Search for the cell housing the specified text and yield its [x, y] center coordinate. 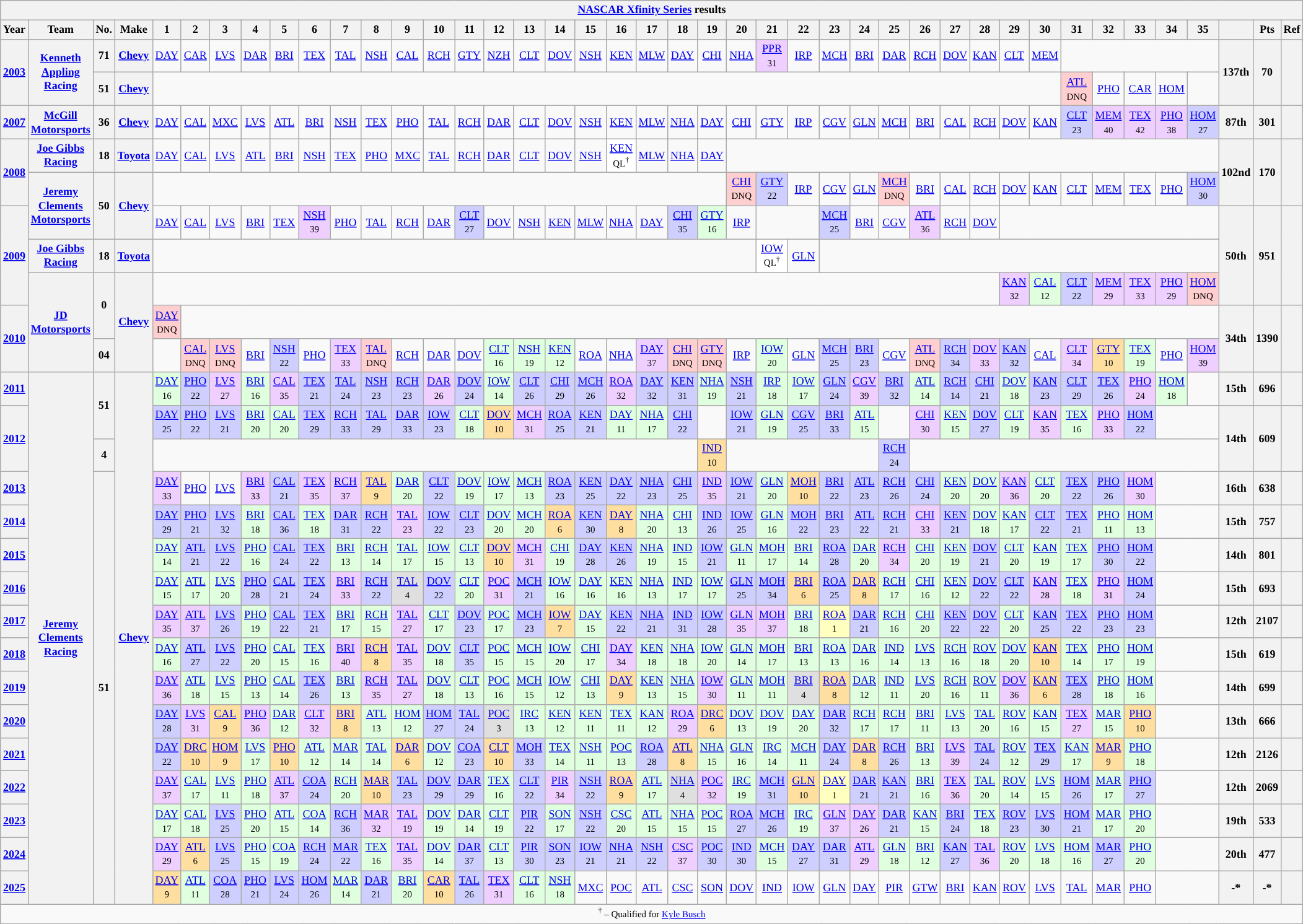
IOW22 [439, 521]
GLN10 [803, 788]
TEX31 [499, 887]
CHI16 [925, 588]
24 [865, 30]
BRI32 [894, 389]
COA19 [284, 854]
SON17 [560, 821]
KAN36 [1014, 489]
71 [104, 56]
PIR22 [529, 821]
LVS39 [955, 754]
RCH21 [894, 521]
CLT27 [470, 222]
ATL23 [865, 489]
BRI4 [803, 688]
ROA6 [560, 521]
ATL22 [865, 521]
No. [104, 30]
NHA4 [683, 788]
DRC10 [195, 754]
KEN20 [955, 489]
PIR34 [560, 788]
ROV [1014, 887]
BRI17 [346, 621]
DOV13 [742, 721]
34th [1236, 338]
DAR37 [470, 854]
KEN26 [621, 555]
DAY33 [167, 489]
801 [1268, 555]
TAL19 [408, 821]
TEX17 [1077, 555]
533 [1268, 821]
PHO29 [1171, 289]
CLT17 [439, 621]
04 [104, 355]
DAY1 [835, 788]
GLN25 [742, 588]
HOM13 [1140, 521]
DAY36 [167, 688]
DAY24 [835, 754]
477 [1268, 854]
ATL11 [195, 887]
50 [104, 206]
KEN30 [590, 521]
CLT18 [470, 422]
ROV14 [1014, 788]
HOM12 [408, 721]
CAR10 [439, 887]
MAR27 [1108, 854]
2019 [15, 688]
CAL35 [284, 389]
RCH15 [376, 621]
IRP18 [772, 389]
HOM39 [1203, 355]
LVS26 [226, 621]
7 [346, 30]
NSH18 [560, 887]
PHO30 [1108, 555]
PHO38 [1171, 122]
LVS32 [226, 521]
MAR32 [376, 821]
POC17 [499, 621]
MOH33 [529, 754]
DOV24 [470, 389]
ROA27 [742, 821]
Team [61, 30]
757 [1268, 521]
GLN24 [835, 389]
ROA29 [683, 721]
Jeremy Clements Racing [61, 638]
CAL12 [1045, 289]
DAY35 [167, 621]
Ref [1292, 30]
13th [1236, 721]
ATL27 [195, 655]
RCH8 [376, 655]
NHA18 [683, 655]
PPR31 [772, 56]
LVS18 [1045, 854]
CSC37 [683, 854]
TEX19 [1140, 355]
ATL29 [865, 854]
12 [499, 30]
MCH20 [529, 521]
137th [1236, 72]
17 [652, 30]
ATL8 [683, 754]
HOM19 [1140, 655]
RCH23 [408, 389]
CHI33 [925, 521]
CLT10 [499, 754]
DOV33 [985, 355]
IND [772, 887]
KEN19 [955, 555]
2009 [15, 256]
CSC [683, 887]
PHO11 [1108, 521]
ROA9 [621, 788]
HOMDNQ [1203, 289]
PHO17 [1108, 655]
2013 [15, 489]
Pts [1268, 30]
27 [955, 30]
DAR26 [439, 389]
KAN21 [894, 788]
MOH34 [772, 588]
KAN35 [1045, 422]
CHI24 [925, 489]
PHO28 [255, 588]
PIR30 [529, 854]
32 [1108, 30]
ATL36 [925, 222]
2025 [15, 887]
2 [195, 30]
BRI11 [925, 721]
MAR9 [1108, 754]
696 [1268, 389]
MCHDNQ [894, 189]
29 [1014, 30]
DAY17 [167, 821]
ROA23 [560, 489]
HOM18 [1171, 389]
LVS27 [226, 389]
TEX28 [1077, 688]
MEM29 [1108, 289]
CSC20 [621, 821]
PHO31 [1108, 588]
MAR [1108, 887]
MOH22 [803, 521]
CAL20 [284, 422]
PHO16 [255, 555]
CAL15 [284, 655]
609 [1268, 438]
GTY10 [1108, 355]
SON [712, 887]
2008 [15, 172]
CHI25 [683, 489]
KAN12 [652, 721]
ATL18 [195, 688]
2015 [15, 555]
GTW [925, 887]
ATL14 [925, 389]
0 [104, 306]
MAR22 [346, 854]
IND30 [742, 854]
GLN19 [772, 422]
2021 [15, 754]
CHI29 [560, 389]
699 [1268, 688]
14 [560, 30]
6 [315, 30]
MCH21 [529, 588]
BRI12 [925, 854]
KEN15 [955, 422]
DOV12 [439, 754]
619 [1268, 655]
9 [408, 30]
16th [1236, 489]
IND26 [712, 521]
RCH36 [346, 821]
IND15 [683, 555]
CGV25 [803, 422]
25 [894, 30]
ROV20 [1014, 854]
DAR29 [470, 788]
2016 [15, 588]
PHO33 [1108, 422]
IOW23 [439, 422]
Year [15, 30]
CAL9 [226, 721]
3 [226, 30]
21 [772, 30]
POC13 [621, 754]
KAN6 [1045, 688]
HOM21 [1077, 821]
LVS21 [226, 422]
HOM24 [1140, 588]
LVSDNQ [226, 355]
70 [1268, 72]
15 [590, 30]
KEN31 [683, 389]
36 [104, 122]
IOW7 [560, 621]
CHI30 [925, 422]
DAY32 [652, 389]
KAN19 [1045, 555]
NSH19 [529, 355]
Make [134, 30]
COA23 [470, 754]
CAL24 [284, 555]
2020 [15, 721]
KAN10 [1045, 655]
MAR15 [1108, 721]
DAYDNQ [167, 322]
ATL13 [376, 721]
KAN28 [1045, 588]
2018 [15, 655]
DAR14 [470, 821]
KEN11 [590, 721]
RCH37 [346, 489]
11 [470, 30]
DAR16 [865, 655]
PHO36 [255, 721]
50th [1236, 256]
ROV23 [1014, 821]
13 [529, 30]
TAL14 [376, 754]
TEX27 [1077, 721]
1 [167, 30]
NHA20 [652, 521]
20th [1236, 854]
ROV16 [1014, 721]
KENQL† [621, 155]
ATL6 [195, 854]
PHO13 [255, 688]
2024 [15, 854]
COA14 [315, 821]
638 [1268, 489]
BRI8 [346, 721]
NSH11 [590, 754]
TAL29 [376, 422]
KEN16 [621, 588]
2014 [15, 521]
TAL4 [408, 588]
DAR32 [835, 721]
GLN20 [772, 489]
170 [1268, 172]
DOV21 [985, 555]
2017 [15, 621]
IND14 [894, 655]
LVS24 [284, 887]
NZH [499, 56]
NSH21 [742, 389]
30 [1045, 30]
POC16 [499, 688]
CLT26 [529, 389]
PHO19 [255, 621]
KEN13 [652, 688]
2069 [1268, 788]
MOH10 [803, 489]
DAY14 [167, 555]
IND31 [683, 621]
16 [621, 30]
CAL36 [284, 521]
2003 [15, 72]
MOH11 [772, 688]
LVS30 [1045, 821]
CHI19 [560, 555]
19th [1236, 821]
MCH23 [529, 621]
GLN37 [835, 821]
ATL21 [195, 555]
IND17 [683, 588]
10 [439, 30]
CHI21 [985, 389]
McGill Motorsports [61, 122]
2126 [1268, 754]
IND35 [712, 489]
IND11 [894, 688]
87th [1236, 122]
PHO26 [1108, 489]
2023 [15, 821]
TEX36 [955, 788]
CLT35 [470, 655]
IOW15 [439, 555]
SON23 [560, 854]
DAY8 [621, 521]
GLN14 [742, 655]
POC [621, 887]
BRI22 [835, 489]
BRI40 [346, 655]
DOV36 [1014, 688]
DOV27 [985, 422]
DOV23 [470, 621]
ROV18 [985, 655]
TEX35 [315, 489]
PHO23 [1108, 621]
CGV39 [865, 389]
MEM40 [1108, 122]
TAL26 [470, 887]
KEN18 [652, 655]
301 [1268, 122]
NHA13 [652, 588]
TAL17 [408, 555]
GLN35 [742, 621]
POC31 [499, 588]
TAL9 [376, 489]
GTY22 [772, 189]
GLN18 [894, 854]
IOW [803, 887]
DAY20 [803, 721]
CAL18 [195, 821]
666 [1268, 721]
35 [1203, 30]
PHO15 [255, 854]
IND10 [712, 455]
2010 [15, 338]
PHO27 [1140, 788]
23 [835, 30]
IOW28 [712, 621]
CHI17 [590, 655]
GTYDNQ [712, 355]
RCH20 [346, 788]
LVS17 [255, 754]
31 [1077, 30]
TEX11 [621, 721]
DOV29 [439, 788]
RCH33 [346, 422]
MOH37 [772, 621]
BRI14 [803, 555]
DOV14 [439, 854]
28 [985, 30]
Jeremy Clements Motorsports [61, 206]
BRI6 [803, 588]
ROA1 [835, 621]
DAY11 [621, 422]
CAL17 [195, 788]
22 [803, 30]
PIR [894, 887]
ROV11 [985, 688]
ROA [590, 355]
2012 [15, 438]
5 [284, 30]
TALDNQ [376, 355]
CAL22 [284, 621]
2011 [15, 389]
TAL36 [985, 854]
2007 [15, 122]
COA28 [226, 887]
NSH23 [376, 389]
IOW25 [742, 521]
ROV12 [1014, 754]
KAN25 [1045, 621]
CALDNQ [195, 355]
KAN27 [955, 854]
NHA17 [652, 422]
ROA32 [621, 389]
IRC13 [529, 721]
IRC14 [772, 754]
MCH11 [803, 754]
951 [1268, 256]
NHA23 [652, 489]
PHO24 [1140, 389]
IOWQL† [772, 256]
KAN23 [1045, 389]
KEN25 [590, 489]
COA24 [315, 788]
DAR6 [408, 754]
Kenneth Appling Racing [61, 72]
CAL14 [284, 688]
LVS31 [195, 721]
TEX24 [315, 588]
33 [1140, 30]
POC3 [499, 721]
20 [742, 30]
RCH35 [376, 688]
HOM23 [1140, 621]
DAY26 [865, 821]
102nd [1236, 172]
MAR10 [376, 788]
BRI24 [955, 821]
19 [712, 30]
MCH13 [529, 489]
HOM [1171, 89]
IOW14 [499, 389]
IOW30 [712, 688]
DAY34 [621, 655]
IOW12 [560, 688]
CLT29 [1077, 389]
CLT32 [315, 721]
ROA8 [835, 688]
TEX42 [1140, 122]
HOM9 [226, 754]
2022 [15, 788]
LVS11 [226, 788]
1390 [1268, 338]
ROA13 [835, 655]
2107 [1268, 621]
DRC6 [712, 721]
26 [925, 30]
† – Qualified for Kyle Busch [652, 914]
DAR33 [408, 422]
DAY25 [167, 422]
DAY27 [803, 854]
34 [1171, 30]
CHI35 [683, 222]
NSH39 [315, 222]
CHI22 [683, 422]
POC30 [712, 854]
POC32 [712, 788]
ATL12 [315, 754]
8 [376, 30]
693 [1268, 588]
JD Motorsports [61, 322]
NASCAR Xfinity Series results [652, 10]
IOW16 [560, 588]
GTY16 [712, 222]
CLT34 [1077, 355]
